Locate the cell with the specified text and output its [x, y] center coordinate. 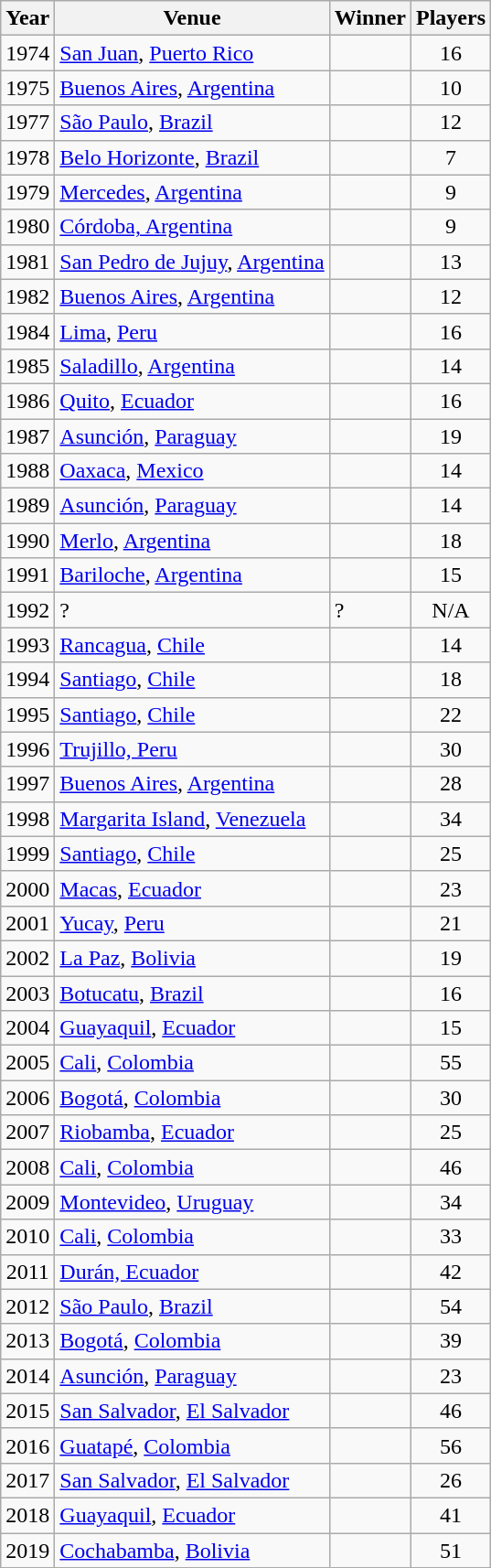
1991 [27, 575]
28 [450, 784]
1978 [27, 157]
2010 [27, 1237]
2017 [27, 1480]
1997 [27, 784]
1994 [27, 680]
Quito, Ecuador [192, 401]
1982 [27, 296]
21 [450, 923]
2013 [27, 1341]
2008 [27, 1167]
22 [450, 714]
Yucay, Peru [192, 923]
1990 [27, 541]
10 [450, 88]
42 [450, 1272]
41 [450, 1515]
Saladillo, Argentina [192, 366]
51 [450, 1551]
1980 [27, 227]
Belo Horizonte, Brazil [192, 157]
Cochabamba, Bolivia [192, 1551]
1975 [27, 88]
1996 [27, 749]
San Juan, Puerto Rico [192, 53]
2016 [27, 1445]
1985 [27, 366]
2009 [27, 1202]
2002 [27, 958]
La Paz, Bolivia [192, 958]
33 [450, 1237]
Guatapé, Colombia [192, 1445]
2003 [27, 993]
Winner [369, 18]
1988 [27, 471]
2019 [27, 1551]
Merlo, Argentina [192, 541]
2012 [27, 1306]
N/A [450, 610]
Mercedes, Argentina [192, 192]
Macas, Ecuador [192, 888]
2007 [27, 1133]
2001 [27, 923]
Year [27, 18]
Rancagua, Chile [192, 645]
56 [450, 1445]
San Pedro de Jujuy, Argentina [192, 262]
Bariloche, Argentina [192, 575]
1993 [27, 645]
Durán, Ecuador [192, 1272]
1981 [27, 262]
Botucatu, Brazil [192, 993]
1989 [27, 506]
Montevideo, Uruguay [192, 1202]
2004 [27, 1028]
13 [450, 262]
7 [450, 157]
Players [450, 18]
55 [450, 1063]
1984 [27, 331]
2011 [27, 1272]
Margarita Island, Venezuela [192, 819]
1979 [27, 192]
26 [450, 1480]
1999 [27, 854]
39 [450, 1341]
2006 [27, 1098]
2015 [27, 1411]
1986 [27, 401]
2014 [27, 1376]
54 [450, 1306]
1998 [27, 819]
1974 [27, 53]
Riobamba, Ecuador [192, 1133]
2018 [27, 1515]
2000 [27, 888]
Trujillo, Peru [192, 749]
Córdoba, Argentina [192, 227]
Lima, Peru [192, 331]
Venue [192, 18]
1977 [27, 123]
1987 [27, 436]
Oaxaca, Mexico [192, 471]
1995 [27, 714]
1992 [27, 610]
2005 [27, 1063]
